Locate the cell with the specified text and output its [x, y] center coordinate. 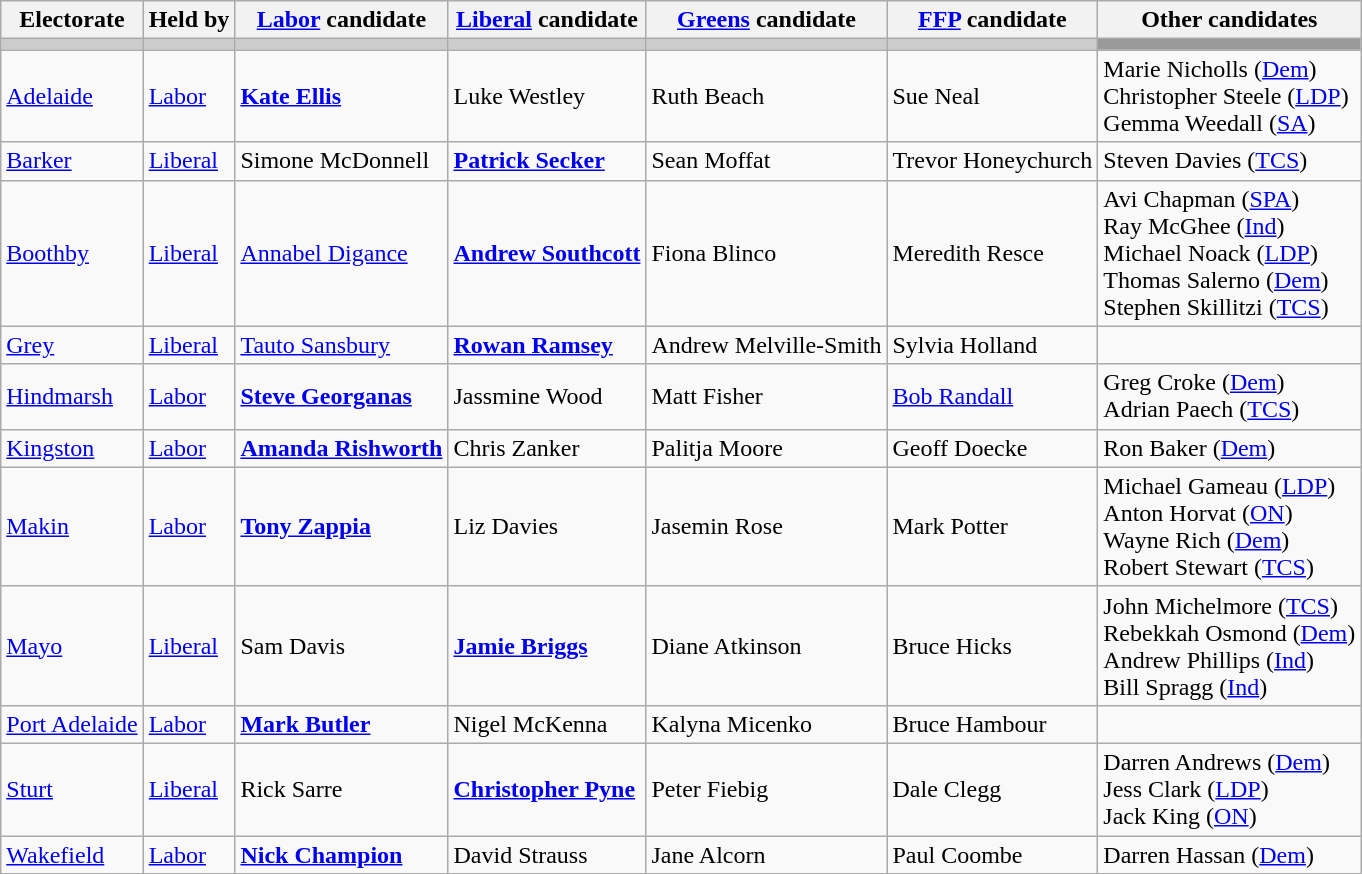
Darren Andrews (Dem)Jess Clark (LDP)Jack King (ON) [1230, 789]
Bob Randall [992, 396]
Marie Nicholls (Dem)Christopher Steele (LDP)Gemma Weedall (SA) [1230, 96]
Jane Alcorn [766, 855]
Darren Hassan (Dem) [1230, 855]
David Strauss [547, 855]
Christopher Pyne [547, 789]
Bruce Hicks [992, 646]
Peter Fiebig [766, 789]
Andrew Southcott [547, 253]
Rick Sarre [342, 789]
Port Adelaide [72, 724]
Kingston [72, 448]
Liberal candidate [547, 20]
Ron Baker (Dem) [1230, 448]
Fiona Blinco [766, 253]
Andrew Melville-Smith [766, 345]
Rowan Ramsey [547, 345]
Hindmarsh [72, 396]
Sturt [72, 789]
Sylvia Holland [992, 345]
Jamie Briggs [547, 646]
Tauto Sansbury [342, 345]
Amanda Rishworth [342, 448]
Avi Chapman (SPA)Ray McGhee (Ind)Michael Noack (LDP)Thomas Salerno (Dem)Stephen Skillitzi (TCS) [1230, 253]
Michael Gameau (LDP)Anton Horvat (ON)Wayne Rich (Dem)Robert Stewart (TCS) [1230, 526]
Sue Neal [992, 96]
Greg Croke (Dem)Adrian Paech (TCS) [1230, 396]
Chris Zanker [547, 448]
Mark Butler [342, 724]
Makin [72, 526]
FFP candidate [992, 20]
Tony Zappia [342, 526]
Meredith Resce [992, 253]
Simone McDonnell [342, 161]
Trevor Honeychurch [992, 161]
Geoff Doecke [992, 448]
Sam Davis [342, 646]
Jasemin Rose [766, 526]
Dale Clegg [992, 789]
Diane Atkinson [766, 646]
Ruth Beach [766, 96]
Greens candidate [766, 20]
Labor candidate [342, 20]
Palitja Moore [766, 448]
Boothby [72, 253]
Sean Moffat [766, 161]
Annabel Digance [342, 253]
Bruce Hambour [992, 724]
Kate Ellis [342, 96]
Paul Coombe [992, 855]
Wakefield [72, 855]
Barker [72, 161]
Kalyna Micenko [766, 724]
Liz Davies [547, 526]
John Michelmore (TCS)Rebekkah Osmond (Dem)Andrew Phillips (Ind)Bill Spragg (Ind) [1230, 646]
Mayo [72, 646]
Held by [189, 20]
Luke Westley [547, 96]
Adelaide [72, 96]
Mark Potter [992, 526]
Other candidates [1230, 20]
Electorate [72, 20]
Steven Davies (TCS) [1230, 161]
Steve Georganas [342, 396]
Jassmine Wood [547, 396]
Nick Champion [342, 855]
Patrick Secker [547, 161]
Matt Fisher [766, 396]
Grey [72, 345]
Nigel McKenna [547, 724]
